Find where the given text appears and provide that cell's center as (X, Y) coordinate. 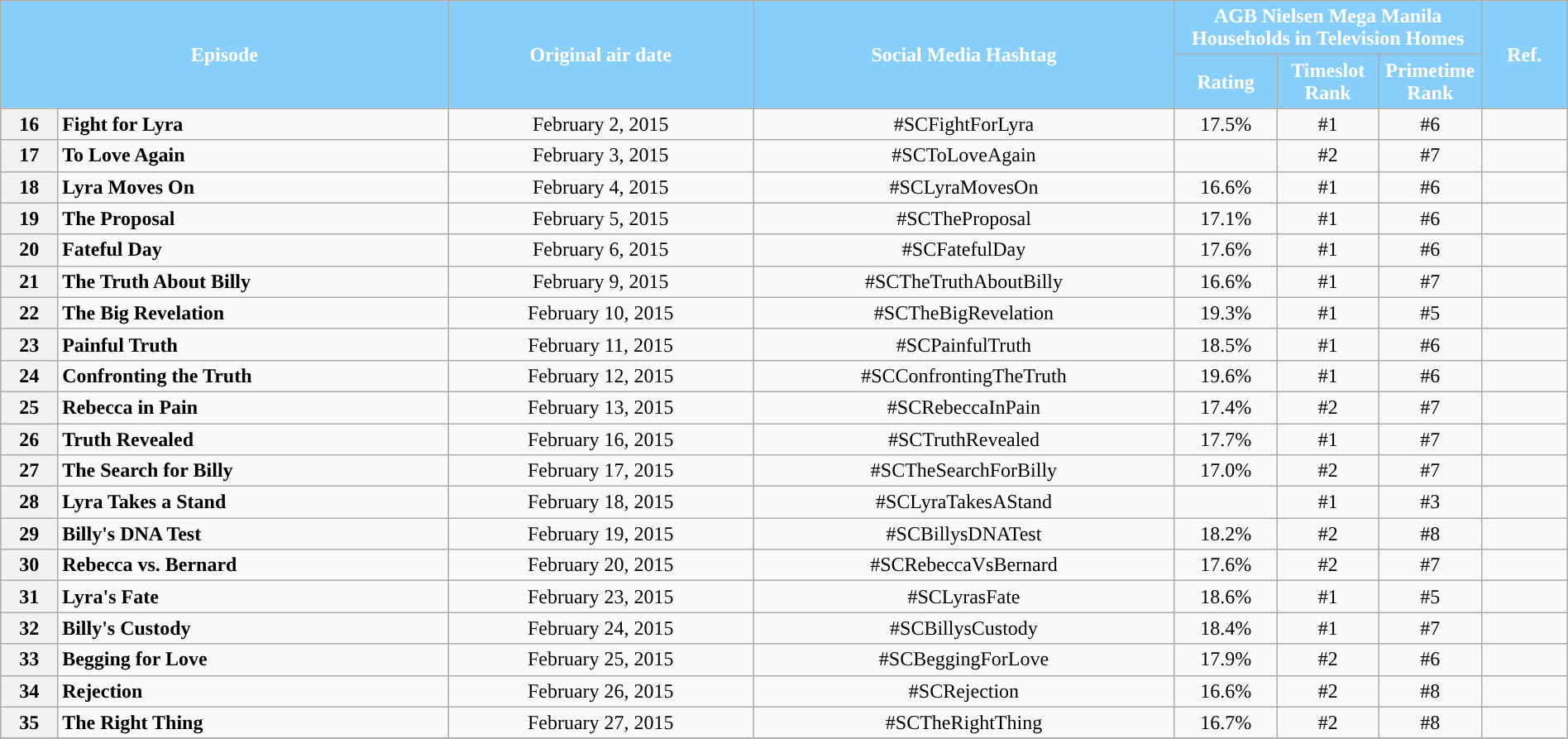
26 (30, 439)
28 (30, 502)
February 24, 2015 (600, 628)
23 (30, 344)
25 (30, 407)
February 13, 2015 (600, 407)
Lyra Takes a Stand (253, 502)
Ref. (1524, 55)
Billy's Custody (253, 628)
February 16, 2015 (600, 439)
February 5, 2015 (600, 218)
Painful Truth (253, 344)
#SCFightForLyra (964, 124)
18.6% (1226, 597)
29 (30, 534)
February 11, 2015 (600, 344)
#SCTheTruthAboutBilly (964, 281)
#SCConfrontingTheTruth (964, 376)
17.9% (1226, 660)
#SCTheProposal (964, 218)
32 (30, 628)
February 18, 2015 (600, 502)
February 26, 2015 (600, 691)
27 (30, 471)
#SCBillysDNATest (964, 534)
February 20, 2015 (600, 565)
22 (30, 313)
17.1% (1226, 218)
34 (30, 691)
Fight for Lyra (253, 124)
35 (30, 722)
February 27, 2015 (600, 722)
#3 (1430, 502)
The Search for Billy (253, 471)
19.6% (1226, 376)
#SCTheSearchForBilly (964, 471)
#SCLyrasFate (964, 597)
21 (30, 281)
The Big Revelation (253, 313)
#SCLyraTakesAStand (964, 502)
18.4% (1226, 628)
February 6, 2015 (600, 250)
16.7% (1226, 722)
Confronting the Truth (253, 376)
16 (30, 124)
17.5% (1226, 124)
#SCTheBigRevelation (964, 313)
To Love Again (253, 156)
#SCRebeccaInPain (964, 407)
#SCTheRightThing (964, 722)
17.4% (1226, 407)
17 (30, 156)
Original air date (600, 55)
19 (30, 218)
Rebecca vs. Bernard (253, 565)
Episode (225, 55)
#SCBeggingForLove (964, 660)
February 4, 2015 (600, 187)
17.0% (1226, 471)
Timeslot Rank (1328, 81)
February 23, 2015 (600, 597)
#SCLyraMovesOn (964, 187)
24 (30, 376)
February 10, 2015 (600, 313)
18 (30, 187)
#SCToLoveAgain (964, 156)
February 2, 2015 (600, 124)
AGB Nielsen Mega Manila Households in Television Homes (1328, 28)
31 (30, 597)
#SCBillysCustody (964, 628)
February 3, 2015 (600, 156)
Fateful Day (253, 250)
#SCPainfulTruth (964, 344)
17.7% (1226, 439)
February 19, 2015 (600, 534)
Primetime Rank (1430, 81)
Social Media Hashtag (964, 55)
The Right Thing (253, 722)
Lyra Moves On (253, 187)
Billy's DNA Test (253, 534)
February 17, 2015 (600, 471)
Begging for Love (253, 660)
February 25, 2015 (600, 660)
#SCRebeccaVsBernard (964, 565)
February 12, 2015 (600, 376)
20 (30, 250)
Rebecca in Pain (253, 407)
30 (30, 565)
Rejection (253, 691)
33 (30, 660)
Truth Revealed (253, 439)
The Truth About Billy (253, 281)
Lyra's Fate (253, 597)
#SCTruthRevealed (964, 439)
18.2% (1226, 534)
19.3% (1226, 313)
The Proposal (253, 218)
February 9, 2015 (600, 281)
#SCFatefulDay (964, 250)
Rating (1226, 81)
#SCRejection (964, 691)
18.5% (1226, 344)
